For the text-containing cell, return its midpoint in [X, Y] coordinate format. 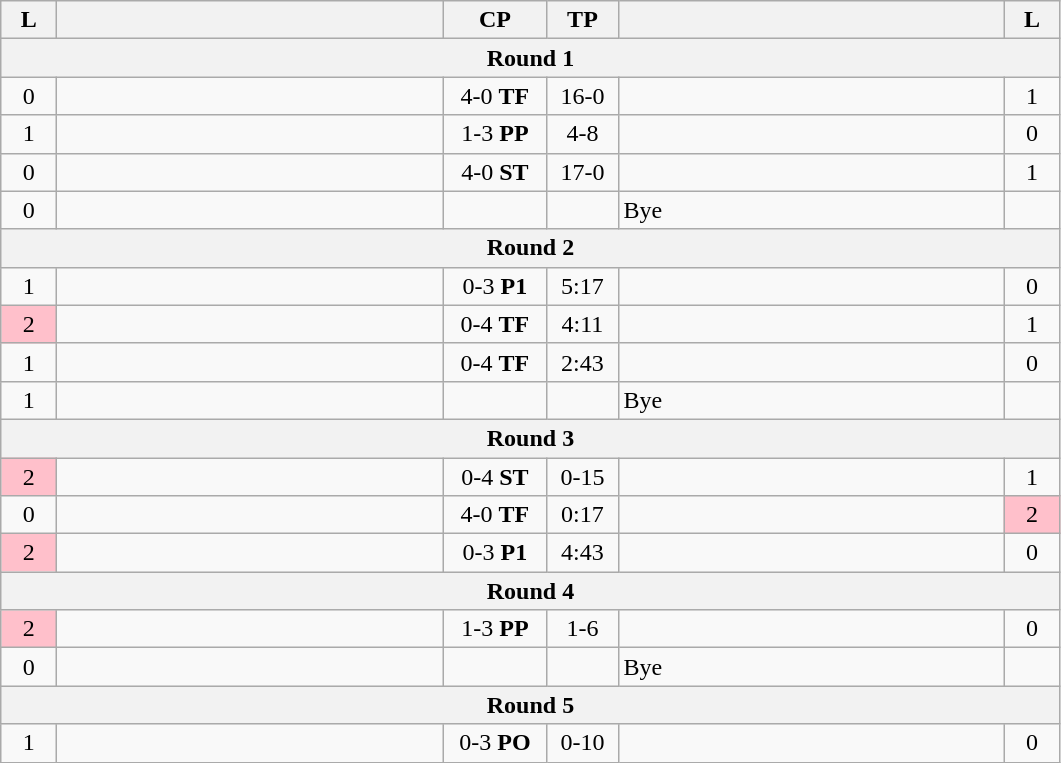
0-10 [582, 743]
4-8 [582, 134]
Round 4 [530, 591]
0:17 [582, 515]
2:43 [582, 362]
0-3 PO [495, 743]
Round 5 [530, 705]
16-0 [582, 96]
4:11 [582, 324]
TP [582, 20]
1-6 [582, 629]
CP [495, 20]
4:43 [582, 553]
0-4 ST [495, 477]
Round 1 [530, 58]
0-15 [582, 477]
5:17 [582, 286]
Round 3 [530, 438]
17-0 [582, 172]
4-0 ST [495, 172]
Round 2 [530, 248]
